From the cell containing the given text, extract its center point as (X, Y) coordinate. 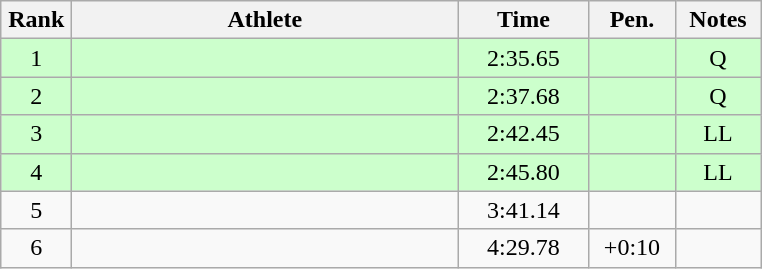
4 (36, 172)
Rank (36, 20)
5 (36, 210)
1 (36, 58)
2:45.80 (524, 172)
Time (524, 20)
3:41.14 (524, 210)
4:29.78 (524, 248)
2:42.45 (524, 134)
Pen. (632, 20)
2:37.68 (524, 96)
Notes (718, 20)
6 (36, 248)
2:35.65 (524, 58)
2 (36, 96)
3 (36, 134)
Athlete (265, 20)
+0:10 (632, 248)
